Return [x, y] of the center of cell containing provided text 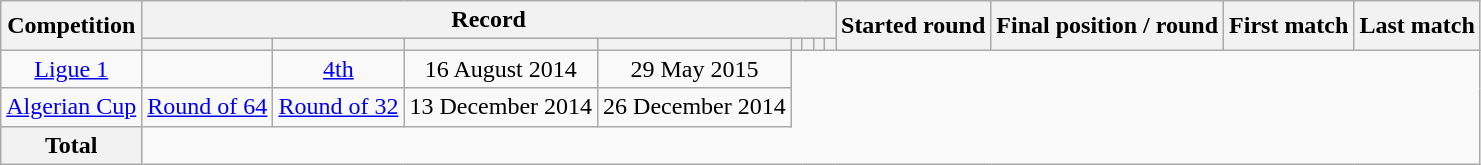
Total [72, 145]
Round of 64 [208, 107]
Final position / round [1108, 26]
26 December 2014 [695, 107]
Algerian Cup [72, 107]
29 May 2015 [695, 69]
Round of 32 [338, 107]
16 August 2014 [501, 69]
First match [1289, 26]
Ligue 1 [72, 69]
Competition [72, 26]
13 December 2014 [501, 107]
4th [338, 69]
Last match [1417, 26]
Record [489, 20]
Started round [914, 26]
